Pinpoint the cell where the given text exists, returning its (X, Y) midpoint coordinate. 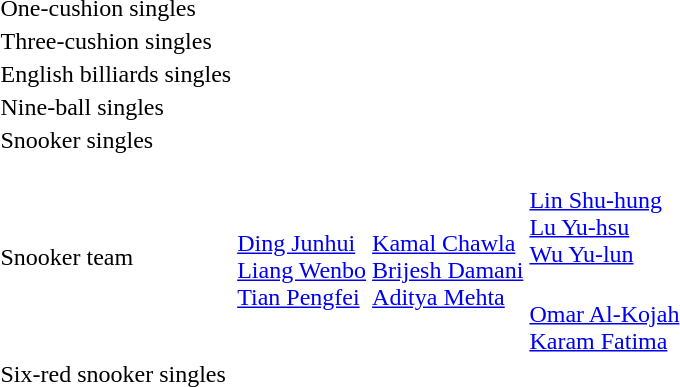
Kamal ChawlaBrijesh DamaniAditya Mehta (448, 257)
Ding JunhuiLiang WenboTian Pengfei (302, 257)
